Scan for the cell matching the given text and deliver its (X, Y) coordinate at center. 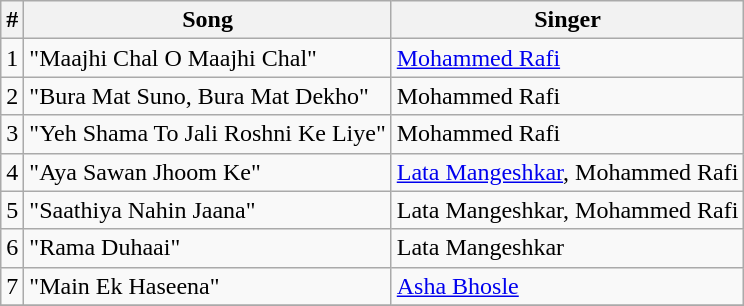
7 (12, 286)
2 (12, 96)
3 (12, 134)
"Saathiya Nahin Jaana" (208, 210)
Singer (568, 20)
"Main Ek Haseena" (208, 286)
4 (12, 172)
"Maajhi Chal O Maajhi Chal" (208, 58)
6 (12, 248)
1 (12, 58)
5 (12, 210)
Asha Bhosle (568, 286)
"Rama Duhaai" (208, 248)
Lata Mangeshkar (568, 248)
Song (208, 20)
"Bura Mat Suno, Bura Mat Dekho" (208, 96)
# (12, 20)
"Yeh Shama To Jali Roshni Ke Liye" (208, 134)
"Aya Sawan Jhoom Ke" (208, 172)
